Return the (x, y) coordinate for the center point of the cell that contains the specified text.  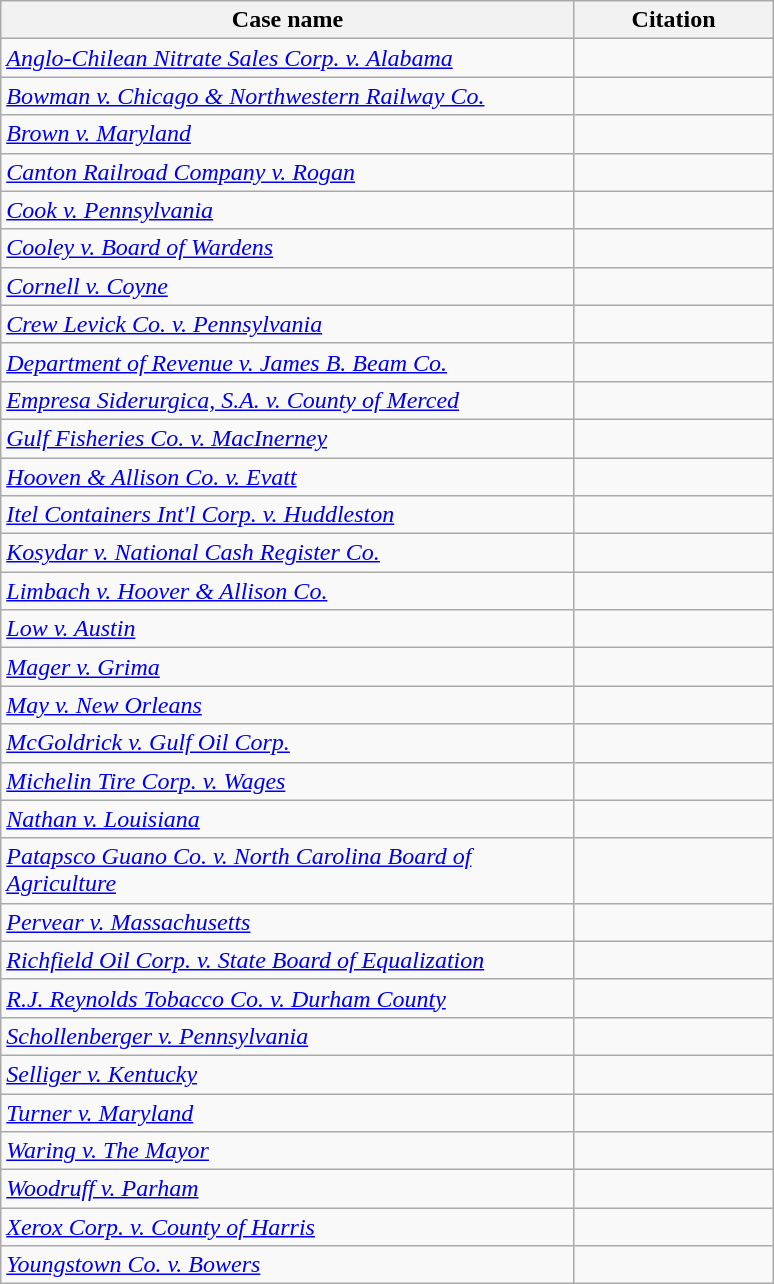
Kosydar v. National Cash Register Co. (288, 553)
Turner v. Maryland (288, 1113)
Anglo-Chilean Nitrate Sales Corp. v. Alabama (288, 58)
Brown v. Maryland (288, 134)
Nathan v. Louisiana (288, 819)
Cook v. Pennsylvania (288, 210)
Crew Levick Co. v. Pennsylvania (288, 324)
Low v. Austin (288, 629)
McGoldrick v. Gulf Oil Corp. (288, 743)
Department of Revenue v. James B. Beam Co. (288, 362)
Richfield Oil Corp. v. State Board of Equalization (288, 960)
Mager v. Grima (288, 667)
Cooley v. Board of Wardens (288, 248)
Hooven & Allison Co. v. Evatt (288, 477)
Limbach v. Hoover & Allison Co. (288, 591)
Gulf Fisheries Co. v. MacInerney (288, 438)
Canton Railroad Company v. Rogan (288, 172)
Case name (288, 20)
May v. New Orleans (288, 705)
Patapsco Guano Co. v. North Carolina Board of Agriculture (288, 870)
Woodruff v. Parham (288, 1189)
Citation (674, 20)
Bowman v. Chicago & Northwestern Railway Co. (288, 96)
Youngstown Co. v. Bowers (288, 1265)
Michelin Tire Corp. v. Wages (288, 781)
Waring v. The Mayor (288, 1151)
Empresa Siderurgica, S.A. v. County of Merced (288, 400)
Selliger v. Kentucky (288, 1074)
Xerox Corp. v. County of Harris (288, 1227)
Itel Containers Int'l Corp. v. Huddleston (288, 515)
Cornell v. Coyne (288, 286)
Pervear v. Massachusetts (288, 922)
R.J. Reynolds Tobacco Co. v. Durham County (288, 998)
Schollenberger v. Pennsylvania (288, 1036)
